Return (x, y) of the center of cell containing provided text 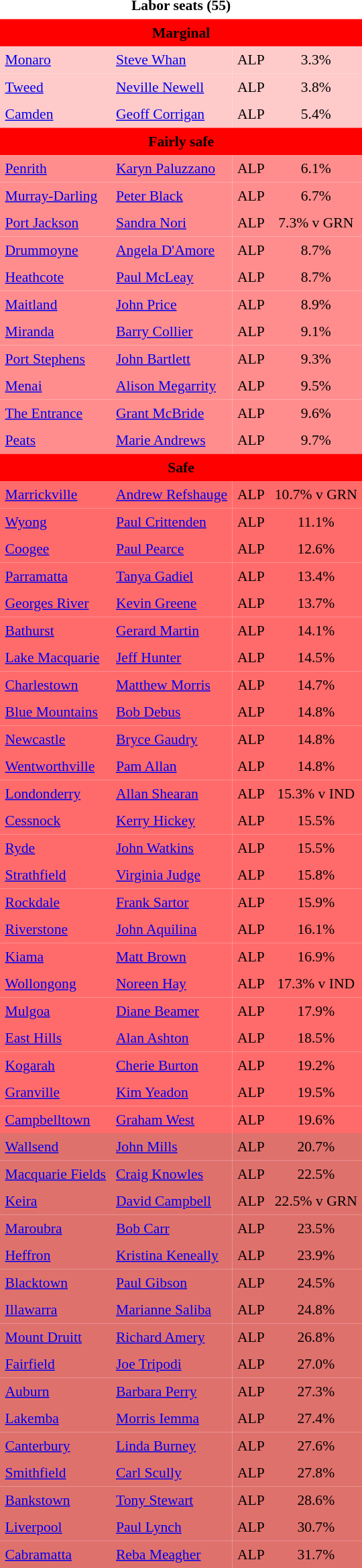
Charlestown (55, 684)
Lake Macquarie (55, 658)
Marie Andrews (172, 440)
Rockdale (55, 902)
Menai (55, 386)
27.4% (316, 1418)
Tanya Gadiel (172, 576)
Karyn Paluzzano (172, 168)
Blacktown (55, 1282)
Liverpool (55, 1527)
Barbara Perry (172, 1391)
22.5% (316, 1173)
Bob Carr (172, 1228)
Alan Ashton (172, 1038)
Pam Allan (172, 766)
Penrith (55, 168)
6.7% (316, 195)
Maroubra (55, 1228)
Peter Black (172, 195)
Auburn (55, 1391)
Peats (55, 440)
12.6% (316, 549)
17.3% v IND (316, 984)
Jeff Hunter (172, 658)
Steve Whan (172, 60)
31.7% (316, 1554)
Matthew Morris (172, 684)
Morris Iemma (172, 1418)
John Mills (172, 1147)
John Price (172, 304)
John Watkins (172, 847)
Kiama (55, 956)
Port Jackson (55, 223)
24.5% (316, 1282)
Geoff Corrigan (172, 114)
8.9% (316, 304)
Lakemba (55, 1418)
9.1% (316, 331)
27.6% (316, 1445)
Wentworthville (55, 766)
Marianne Saliba (172, 1310)
Kogarah (55, 1065)
Maitland (55, 304)
14.5% (316, 658)
Mulgoa (55, 1010)
24.8% (316, 1310)
Marginal (181, 32)
Diane Beamer (172, 1010)
3.3% (316, 60)
Tony Stewart (172, 1500)
10.7% v GRN (316, 494)
Bankstown (55, 1500)
15.9% (316, 902)
Granville (55, 1092)
16.1% (316, 929)
Kristina Keneally (172, 1255)
17.9% (316, 1010)
Linda Burney (172, 1445)
Fairfield (55, 1364)
Grant McBride (172, 413)
27.0% (316, 1364)
Cessnock (55, 821)
15.8% (316, 875)
Kim Yeadon (172, 1092)
Miranda (55, 331)
Carl Scully (172, 1473)
Smithfield (55, 1473)
6.1% (316, 168)
14.7% (316, 684)
Wallsend (55, 1147)
Gerard Martin (172, 630)
Craig Knowles (172, 1173)
Campbelltown (55, 1119)
Heathcote (55, 277)
Port Stephens (55, 358)
13.4% (316, 576)
Frank Sartor (172, 902)
19.2% (316, 1065)
30.7% (316, 1527)
11.1% (316, 521)
Tweed (55, 87)
Noreen Hay (172, 984)
Illawarra (55, 1310)
26.8% (316, 1337)
Cherie Burton (172, 1065)
Blue Mountains (55, 712)
5.4% (316, 114)
13.7% (316, 603)
23.5% (316, 1228)
18.5% (316, 1038)
Ryde (55, 847)
Mount Druitt (55, 1337)
3.8% (316, 87)
John Bartlett (172, 358)
Camden (55, 114)
Paul Lynch (172, 1527)
Fairly safe (181, 141)
15.3% v IND (316, 793)
Macquarie Fields (55, 1173)
19.6% (316, 1119)
Andrew Refshauge (172, 494)
John Aquilina (172, 929)
Joe Tripodi (172, 1364)
27.8% (316, 1473)
Allan Shearan (172, 793)
Newcastle (55, 739)
Canterbury (55, 1445)
Richard Amery (172, 1337)
Matt Brown (172, 956)
Bathurst (55, 630)
9.7% (316, 440)
Graham West (172, 1119)
Wyong (55, 521)
Heffron (55, 1255)
Virginia Judge (172, 875)
27.3% (316, 1391)
22.5% v GRN (316, 1201)
The Entrance (55, 413)
23.9% (316, 1255)
Bob Debus (172, 712)
David Campbell (172, 1201)
Paul Pearce (172, 549)
Murray-Darling (55, 195)
Neville Newell (172, 87)
Wollongong (55, 984)
Reba Meagher (172, 1554)
Monaro (55, 60)
Paul McLeay (172, 277)
Londonderry (55, 793)
Kerry Hickey (172, 821)
Alison Megarrity (172, 386)
Cabramatta (55, 1554)
Safe (181, 467)
Drummoyne (55, 250)
Marrickville (55, 494)
Angela D'Amore (172, 250)
19.5% (316, 1092)
Strathfield (55, 875)
Georges River (55, 603)
7.3% v GRN (316, 223)
9.5% (316, 386)
Keira (55, 1201)
16.9% (316, 956)
9.6% (316, 413)
Barry Collier (172, 331)
Sandra Nori (172, 223)
9.3% (316, 358)
Coogee (55, 549)
East Hills (55, 1038)
Kevin Greene (172, 603)
Paul Crittenden (172, 521)
Parramatta (55, 576)
Bryce Gaudry (172, 739)
Paul Gibson (172, 1282)
14.1% (316, 630)
20.7% (316, 1147)
28.6% (316, 1500)
Riverstone (55, 929)
